Scan for the cell matching the given text and deliver its (X, Y) coordinate at center. 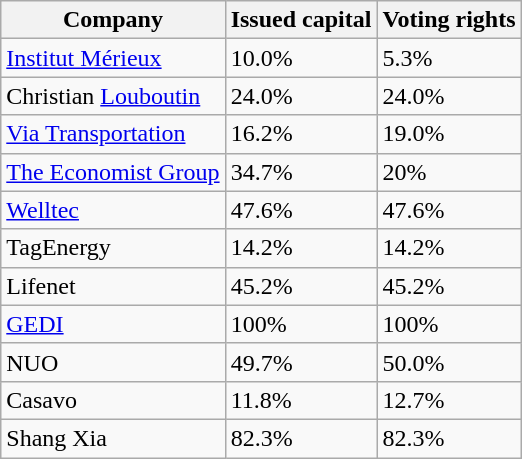
TagEnergy (113, 248)
Company (113, 20)
5.3% (449, 58)
50.0% (449, 362)
Via Transportation (113, 134)
20% (449, 172)
Welltec (113, 210)
34.7% (301, 172)
19.0% (449, 134)
11.8% (301, 400)
10.0% (301, 58)
Christian Louboutin (113, 96)
The Economist Group (113, 172)
49.7% (301, 362)
Institut Mérieux (113, 58)
Shang Xia (113, 438)
Lifenet (113, 286)
NUO (113, 362)
12.7% (449, 400)
16.2% (301, 134)
Issued capital (301, 20)
GEDI (113, 324)
Casavo (113, 400)
Voting rights (449, 20)
